Pinpoint the cell where the given text exists, returning its [x, y] midpoint coordinate. 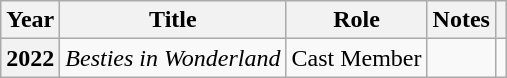
Cast Member [356, 58]
Besties in Wonderland [173, 58]
Role [356, 20]
Notes [461, 20]
Year [30, 20]
2022 [30, 58]
Title [173, 20]
